Return (x, y) of the center of cell containing provided text 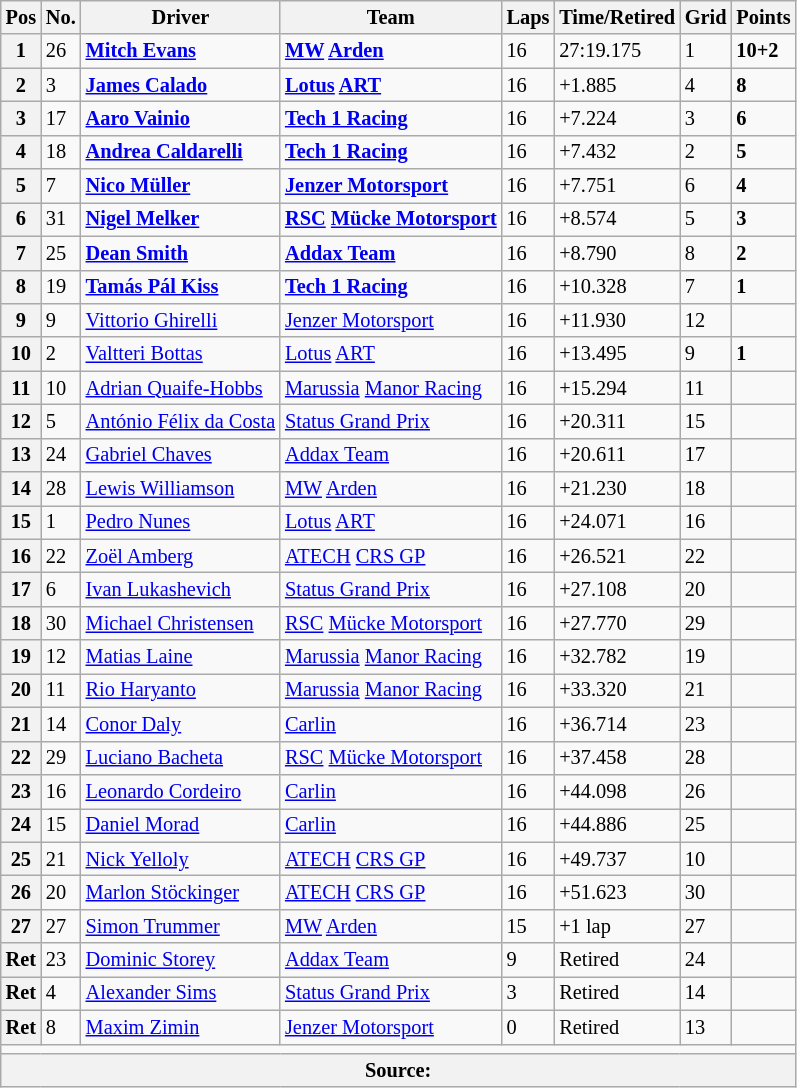
+36.714 (617, 724)
+7.751 (617, 186)
+20.311 (617, 421)
+7.224 (617, 118)
Andrea Caldarelli (180, 152)
+1 lap (617, 926)
Source: (398, 1070)
+1.885 (617, 85)
Nigel Melker (180, 219)
No. (61, 17)
Zoël Amberg (180, 556)
Nico Müller (180, 186)
10+2 (763, 51)
Dean Smith (180, 253)
+27.770 (617, 623)
+13.495 (617, 354)
Time/Retired (617, 17)
Ivan Lukashevich (180, 589)
Matias Laine (180, 657)
Adrian Quaife-Hobbs (180, 388)
Grid (706, 17)
+51.623 (617, 892)
Daniel Morad (180, 825)
Maxim Zimin (180, 1027)
+44.098 (617, 791)
Dominic Storey (180, 960)
+20.611 (617, 455)
Aaro Vainio (180, 118)
+24.071 (617, 522)
+49.737 (617, 859)
Mitch Evans (180, 51)
James Calado (180, 85)
+26.521 (617, 556)
+8.574 (617, 219)
+8.790 (617, 253)
Lewis Williamson (180, 489)
+37.458 (617, 758)
+44.886 (617, 825)
+21.230 (617, 489)
Tamás Pál Kiss (180, 287)
Nick Yelloly (180, 859)
+27.108 (617, 589)
+33.320 (617, 690)
Driver (180, 17)
Pos (21, 17)
Pedro Nunes (180, 522)
Leonardo Cordeiro (180, 791)
+11.930 (617, 320)
31 (61, 219)
Alexander Sims (180, 993)
Marlon Stöckinger (180, 892)
Valtteri Bottas (180, 354)
27:19.175 (617, 51)
Points (763, 17)
Team (390, 17)
Luciano Bacheta (180, 758)
0 (528, 1027)
Michael Christensen (180, 623)
António Félix da Costa (180, 421)
Gabriel Chaves (180, 455)
+10.328 (617, 287)
+7.432 (617, 152)
Conor Daly (180, 724)
+15.294 (617, 388)
Simon Trummer (180, 926)
Rio Haryanto (180, 690)
Vittorio Ghirelli (180, 320)
Laps (528, 17)
+32.782 (617, 657)
